From the cell containing the given text, extract its center point as (x, y) coordinate. 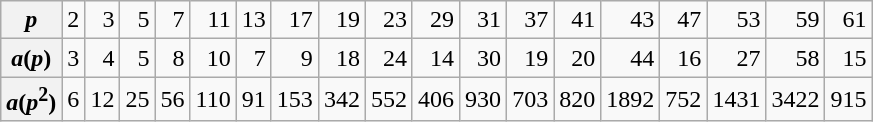
6 (74, 100)
703 (530, 100)
18 (342, 58)
16 (684, 58)
14 (436, 58)
23 (388, 20)
3422 (796, 100)
a(p) (32, 58)
61 (848, 20)
552 (388, 100)
8 (172, 58)
12 (102, 100)
15 (848, 58)
44 (630, 58)
820 (578, 100)
25 (138, 100)
110 (213, 100)
1431 (736, 100)
58 (796, 58)
53 (736, 20)
31 (484, 20)
4 (102, 58)
43 (630, 20)
406 (436, 100)
17 (294, 20)
1892 (630, 100)
342 (342, 100)
37 (530, 20)
752 (684, 100)
41 (578, 20)
24 (388, 58)
29 (436, 20)
30 (484, 58)
13 (254, 20)
930 (484, 100)
9 (294, 58)
p (32, 20)
11 (213, 20)
915 (848, 100)
a(p2) (32, 100)
153 (294, 100)
20 (578, 58)
47 (684, 20)
10 (213, 58)
59 (796, 20)
27 (736, 58)
91 (254, 100)
2 (74, 20)
56 (172, 100)
